Determine the [X, Y] coordinate at the center of the cell enclosing the given text.  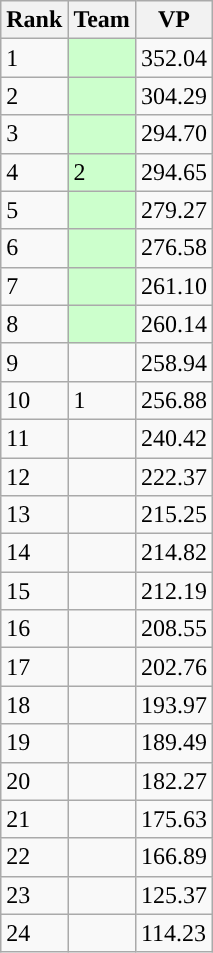
22 [34, 857]
202.76 [174, 667]
261.10 [174, 286]
294.65 [174, 172]
215.25 [174, 515]
279.27 [174, 210]
258.94 [174, 362]
352.04 [174, 58]
294.70 [174, 134]
5 [34, 210]
Rank [34, 20]
240.42 [174, 438]
23 [34, 895]
16 [34, 629]
7 [34, 286]
182.27 [174, 781]
10 [34, 400]
17 [34, 667]
13 [34, 515]
193.97 [174, 705]
20 [34, 781]
260.14 [174, 324]
12 [34, 477]
24 [34, 933]
304.29 [174, 96]
256.88 [174, 400]
Team [102, 20]
18 [34, 705]
19 [34, 743]
8 [34, 324]
166.89 [174, 857]
VP [174, 20]
3 [34, 134]
4 [34, 172]
222.37 [174, 477]
125.37 [174, 895]
189.49 [174, 743]
214.82 [174, 553]
6 [34, 248]
208.55 [174, 629]
9 [34, 362]
21 [34, 819]
175.63 [174, 819]
212.19 [174, 591]
114.23 [174, 933]
14 [34, 553]
11 [34, 438]
276.58 [174, 248]
15 [34, 591]
